Provide the [x, y] coordinate of the cell's center where the given text is located.  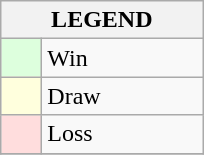
Win [122, 58]
Loss [122, 134]
LEGEND [102, 20]
Draw [122, 96]
